Output the [X, Y] coordinate of the center of the cell containing the given text.  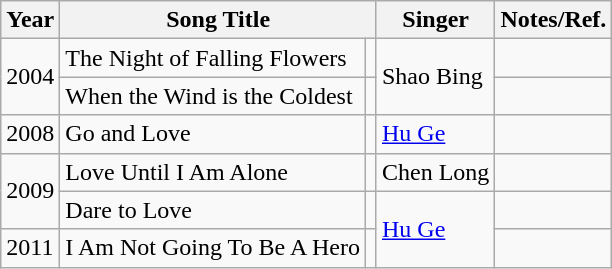
Dare to Love [213, 210]
Year [30, 20]
2004 [30, 77]
2009 [30, 191]
2011 [30, 248]
Shao Bing [435, 77]
Chen Long [435, 172]
2008 [30, 134]
When the Wind is the Coldest [213, 96]
I Am Not Going To Be A Hero [213, 248]
Love Until I Am Alone [213, 172]
Song Title [218, 20]
Singer [435, 20]
Go and Love [213, 134]
Notes/Ref. [554, 20]
The Night of Falling Flowers [213, 58]
